From the cell containing the given text, extract its center point as [x, y] coordinate. 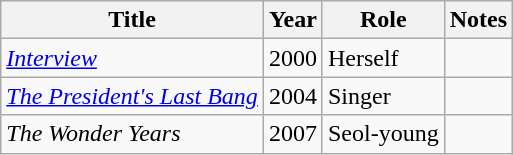
The Wonder Years [132, 134]
2000 [292, 58]
Role [383, 20]
Seol-young [383, 134]
Herself [383, 58]
Title [132, 20]
Interview [132, 58]
2007 [292, 134]
2004 [292, 96]
Singer [383, 96]
Year [292, 20]
The President's Last Bang [132, 96]
Notes [478, 20]
